Return the (X, Y) coordinate for the center point of the cell that contains the specified text.  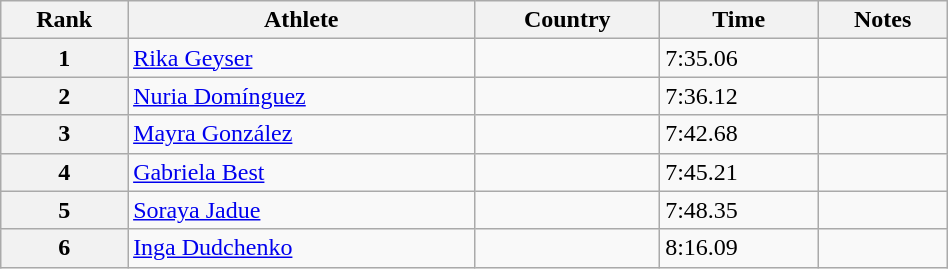
7:48.35 (739, 210)
Mayra González (302, 134)
Country (568, 20)
Inga Dudchenko (302, 248)
Notes (882, 20)
Nuria Domínguez (302, 96)
5 (64, 210)
7:35.06 (739, 58)
2 (64, 96)
8:16.09 (739, 248)
Rank (64, 20)
1 (64, 58)
Gabriela Best (302, 172)
Time (739, 20)
7:42.68 (739, 134)
3 (64, 134)
7:45.21 (739, 172)
7:36.12 (739, 96)
4 (64, 172)
6 (64, 248)
Athlete (302, 20)
Soraya Jadue (302, 210)
Rika Geyser (302, 58)
